Determine the (x, y) coordinate at the center of the cell enclosing the given text.  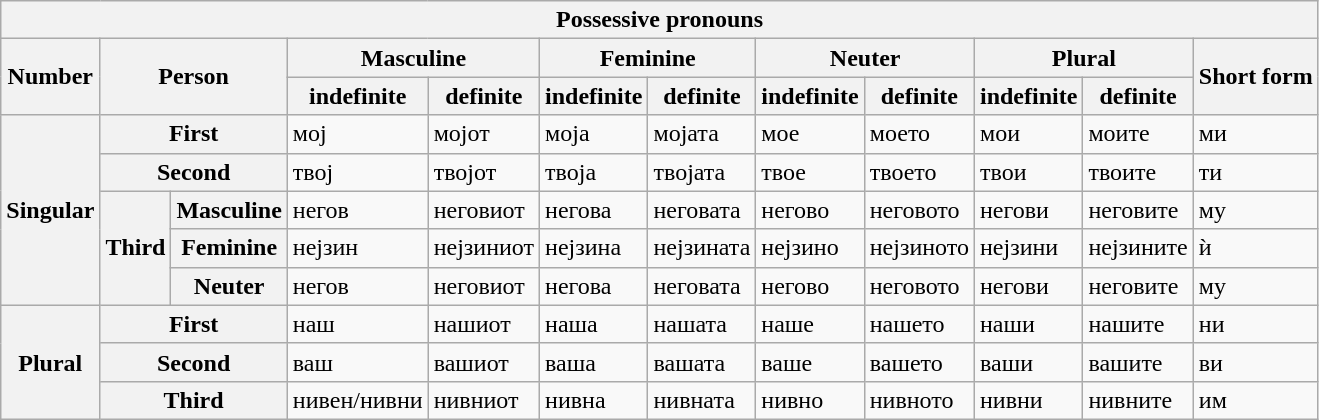
нејзината (702, 248)
ни (1256, 324)
нивните (1138, 400)
Person (194, 77)
нивна (594, 400)
ѝ (1256, 248)
мои (1028, 134)
вашиот (484, 362)
ваш (358, 362)
моето (919, 134)
нивни (1028, 400)
нашата (702, 324)
ви (1256, 362)
наша (594, 324)
нашиот (484, 324)
моите (1138, 134)
ми (1256, 134)
ваше (810, 362)
мојот (484, 134)
Possessive pronouns (660, 20)
наш (358, 324)
твоја (594, 172)
твои (1028, 172)
им (1256, 400)
нивната (702, 400)
мој (358, 134)
ти (1256, 172)
нивниот (484, 400)
нивното (919, 400)
вашата (702, 362)
нивен/нивни (358, 400)
нашето (919, 324)
нашите (1138, 324)
твое (810, 172)
ваша (594, 362)
твоето (919, 172)
Singular (50, 210)
вашите (1138, 362)
Short form (1256, 77)
наше (810, 324)
твојата (702, 172)
нејзино (810, 248)
нивно (810, 400)
твојот (484, 172)
твоите (1138, 172)
Number (50, 77)
моја (594, 134)
мое (810, 134)
нејзина (594, 248)
нејзиното (919, 248)
наши (1028, 324)
твој (358, 172)
нејзиниот (484, 248)
мојата (702, 134)
нејзините (1138, 248)
нејзини (1028, 248)
нејзин (358, 248)
ваши (1028, 362)
вашето (919, 362)
